Extract the (X, Y) coordinate from the center of the cell holding the provided text.  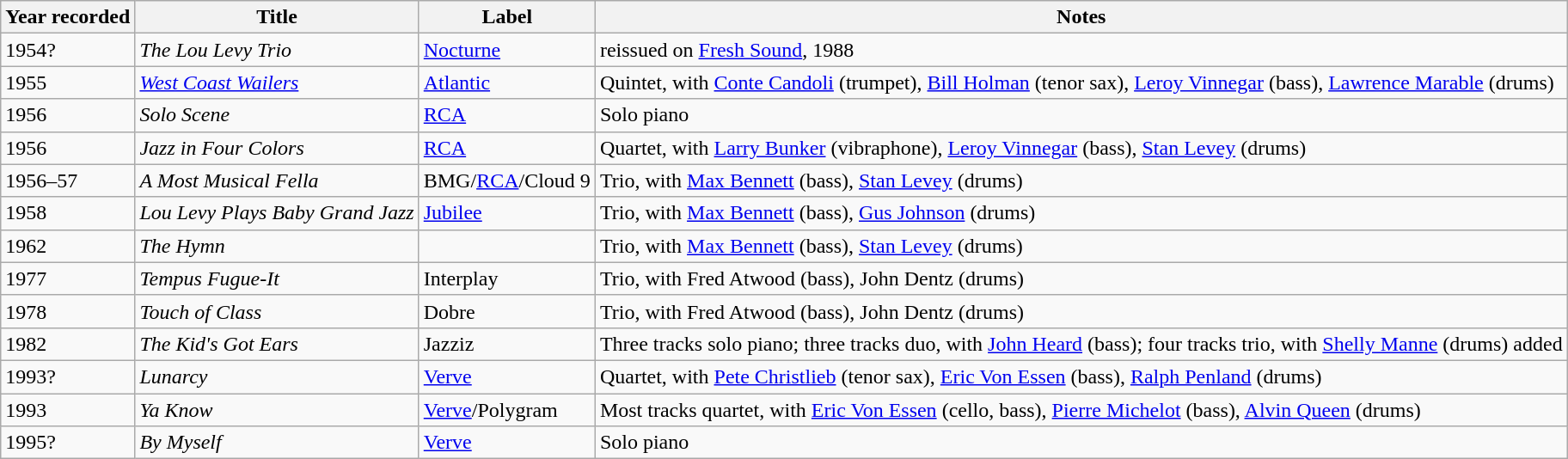
Quartet, with Larry Bunker (vibraphone), Leroy Vinnegar (bass), Stan Levey (drums) (1081, 148)
1995? (68, 443)
Jubilee (507, 213)
Tempus Fugue-It (277, 278)
1993 (68, 410)
Atlantic (507, 83)
By Myself (277, 443)
Jazziz (507, 344)
1977 (68, 278)
Lunarcy (277, 376)
The Lou Levy Trio (277, 50)
1958 (68, 213)
1993? (68, 376)
1962 (68, 246)
reissued on Fresh Sound, 1988 (1081, 50)
1978 (68, 311)
Label (507, 17)
Notes (1081, 17)
Ya Know (277, 410)
Jazz in Four Colors (277, 148)
BMG/RCA/Cloud 9 (507, 181)
Interplay (507, 278)
Dobre (507, 311)
Three tracks solo piano; three tracks duo, with John Heard (bass); four tracks trio, with Shelly Manne (drums) added (1081, 344)
West Coast Wailers (277, 83)
1982 (68, 344)
Solo Scene (277, 115)
1955 (68, 83)
Nocturne (507, 50)
1954? (68, 50)
Trio, with Max Bennett (bass), Gus Johnson (drums) (1081, 213)
Touch of Class (277, 311)
Title (277, 17)
The Kid's Got Ears (277, 344)
A Most Musical Fella (277, 181)
Verve/Polygram (507, 410)
Quintet, with Conte Candoli (trumpet), Bill Holman (tenor sax), Leroy Vinnegar (bass), Lawrence Marable (drums) (1081, 83)
The Hymn (277, 246)
Most tracks quartet, with Eric Von Essen (cello, bass), Pierre Michelot (bass), Alvin Queen (drums) (1081, 410)
Quartet, with Pete Christlieb (tenor sax), Eric Von Essen (bass), Ralph Penland (drums) (1081, 376)
Year recorded (68, 17)
1956–57 (68, 181)
Lou Levy Plays Baby Grand Jazz (277, 213)
